Determine the [x, y] coordinate at the center of the cell enclosing the given text.  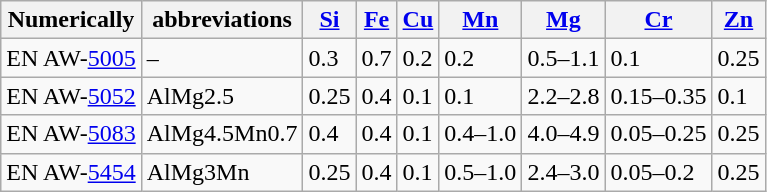
AlMg3Mn [222, 172]
Mn [480, 20]
Cr [658, 20]
0.5–1.0 [480, 172]
Cu [418, 20]
0.15–0.35 [658, 96]
0.4–1.0 [480, 134]
– [222, 58]
0.3 [330, 58]
0.5–1.1 [564, 58]
EN AW-5454 [71, 172]
Si [330, 20]
Zn [738, 20]
EN AW-5005 [71, 58]
AlMg4.5Mn0.7 [222, 134]
Fe [376, 20]
Mg [564, 20]
2.4–3.0 [564, 172]
4.0–4.9 [564, 134]
0.05–0.2 [658, 172]
0.7 [376, 58]
EN AW-5052 [71, 96]
EN AW-5083 [71, 134]
0.05–0.25 [658, 134]
Numerically [71, 20]
2.2–2.8 [564, 96]
AlMg2.5 [222, 96]
abbreviations [222, 20]
